Find where the given text appears and provide that cell's center as (x, y) coordinate. 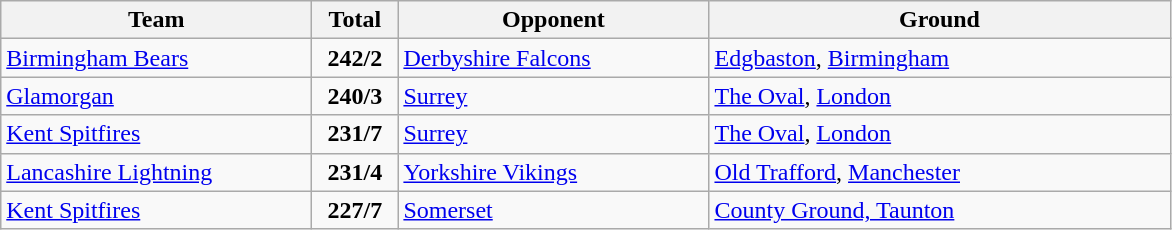
Team (156, 20)
Total (355, 20)
231/7 (355, 134)
227/7 (355, 210)
231/4 (355, 172)
Somerset (554, 210)
Glamorgan (156, 96)
Edgbaston, Birmingham (940, 58)
Derbyshire Falcons (554, 58)
Old Trafford, Manchester (940, 172)
Ground (940, 20)
Opponent (554, 20)
240/3 (355, 96)
Yorkshire Vikings (554, 172)
Lancashire Lightning (156, 172)
Birmingham Bears (156, 58)
242/2 (355, 58)
County Ground, Taunton (940, 210)
